Return the (X, Y) coordinate for the center point of the cell that contains the specified text.  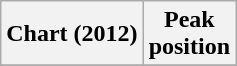
Peakposition (189, 34)
Chart (2012) (72, 34)
